For the text-containing cell, return its midpoint in (x, y) coordinate format. 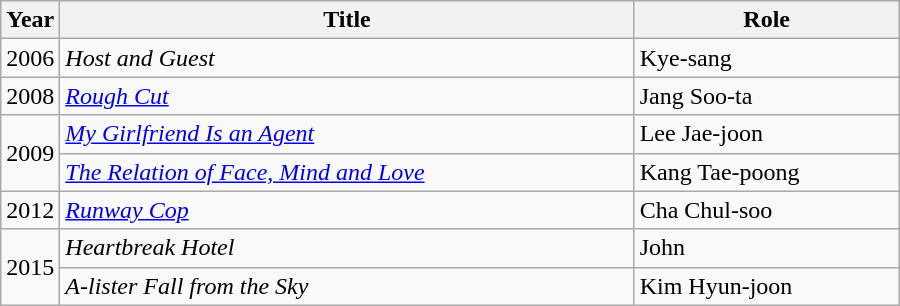
Year (30, 20)
2015 (30, 267)
A-lister Fall from the Sky (347, 286)
2009 (30, 153)
The Relation of Face, Mind and Love (347, 172)
2006 (30, 58)
Role (766, 20)
Kim Hyun-joon (766, 286)
Lee Jae-joon (766, 134)
Host and Guest (347, 58)
My Girlfriend Is an Agent (347, 134)
Title (347, 20)
John (766, 248)
Kye-sang (766, 58)
2008 (30, 96)
Cha Chul-soo (766, 210)
Kang Tae-poong (766, 172)
2012 (30, 210)
Runway Cop (347, 210)
Heartbreak Hotel (347, 248)
Rough Cut (347, 96)
Jang Soo-ta (766, 96)
